Locate the cell with the specified text and output its [x, y] center coordinate. 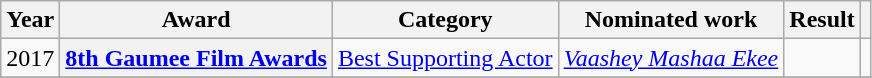
Award [196, 20]
Result [822, 20]
Vaashey Mashaa Ekee [671, 58]
2017 [30, 58]
Category [445, 20]
8th Gaumee Film Awards [196, 58]
Best Supporting Actor [445, 58]
Year [30, 20]
Nominated work [671, 20]
